Return the [x, y] coordinate for the center point of the cell that contains the specified text.  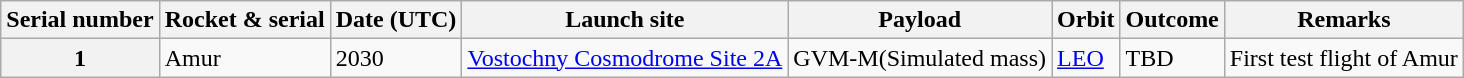
1 [80, 58]
LEO [1086, 58]
Rocket & serial [244, 20]
Date (UTC) [396, 20]
Amur [244, 58]
Remarks [1344, 20]
Outcome [1172, 20]
TBD [1172, 58]
Vostochny Cosmodrome Site 2A [625, 58]
Serial number [80, 20]
Launch site [625, 20]
GVM-M(Simulated mass) [920, 58]
2030 [396, 58]
Orbit [1086, 20]
Payload [920, 20]
First test flight of Amur [1344, 58]
